Provide the [X, Y] coordinate of the cell's center where the given text is located.  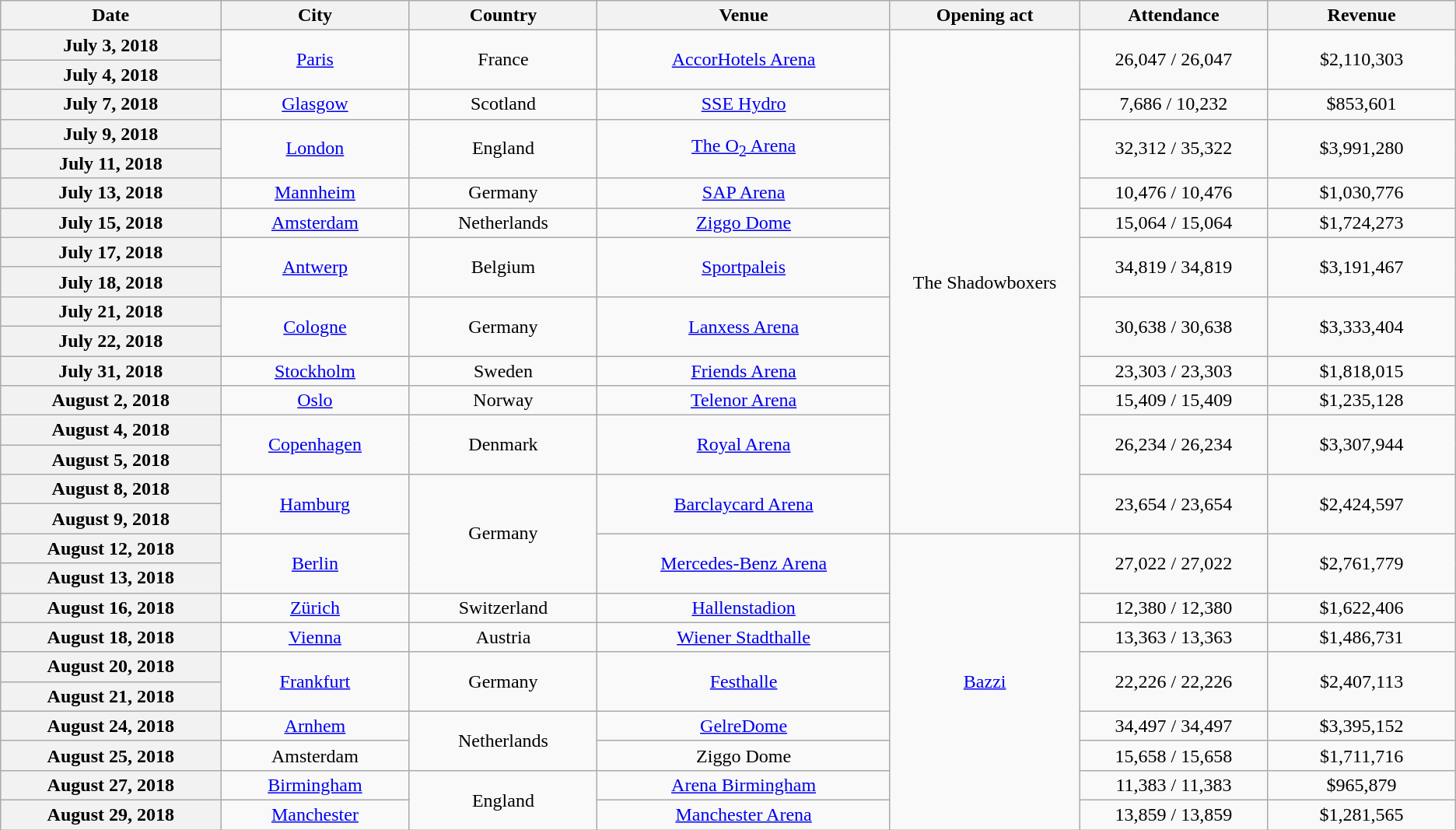
Telenor Arena [744, 401]
July 7, 2018 [110, 104]
Cologne [315, 326]
$2,424,597 [1361, 504]
City [315, 16]
The Shadowboxers [985, 282]
July 18, 2018 [110, 282]
$3,991,280 [1361, 149]
13,363 / 13,363 [1174, 637]
Country [503, 16]
August 27, 2018 [110, 785]
Oslo [315, 401]
Hallenstadion [744, 608]
$1,724,273 [1361, 222]
$853,601 [1361, 104]
SSE Hydro [744, 104]
August 4, 2018 [110, 430]
Revenue [1361, 16]
SAP Arena [744, 193]
15,064 / 15,064 [1174, 222]
$965,879 [1361, 785]
Manchester Arena [744, 814]
30,638 / 30,638 [1174, 326]
July 31, 2018 [110, 371]
Lanxess Arena [744, 326]
Antwerp [315, 267]
Birmingham [315, 785]
Wiener Stadthalle [744, 637]
Arnhem [315, 726]
August 8, 2018 [110, 489]
Attendance [1174, 16]
Festhalle [744, 681]
The O2 Arena [744, 149]
10,476 / 10,476 [1174, 193]
August 25, 2018 [110, 755]
$3,191,467 [1361, 267]
August 16, 2018 [110, 608]
Norway [503, 401]
August 13, 2018 [110, 578]
July 22, 2018 [110, 341]
August 5, 2018 [110, 460]
Opening act [985, 16]
$2,407,113 [1361, 681]
Barclaycard Arena [744, 504]
12,380 / 12,380 [1174, 608]
Arena Birmingham [744, 785]
$1,486,731 [1361, 637]
July 17, 2018 [110, 252]
GelreDome [744, 726]
Bazzi [985, 681]
$1,622,406 [1361, 608]
July 9, 2018 [110, 134]
Paris [315, 60]
32,312 / 35,322 [1174, 149]
France [503, 60]
34,497 / 34,497 [1174, 726]
$1,235,128 [1361, 401]
July 21, 2018 [110, 311]
Berlin [315, 563]
Mannheim [315, 193]
13,859 / 13,859 [1174, 814]
August 24, 2018 [110, 726]
$1,281,565 [1361, 814]
$1,818,015 [1361, 371]
Switzerland [503, 608]
Zürich [315, 608]
$1,711,716 [1361, 755]
15,409 / 15,409 [1174, 401]
Venue [744, 16]
August 20, 2018 [110, 667]
Glasgow [315, 104]
July 13, 2018 [110, 193]
August 12, 2018 [110, 548]
Manchester [315, 814]
AccorHotels Arena [744, 60]
Vienna [315, 637]
23,303 / 23,303 [1174, 371]
August 18, 2018 [110, 637]
$3,307,944 [1361, 445]
Friends Arena [744, 371]
Date [110, 16]
July 15, 2018 [110, 222]
Hamburg [315, 504]
$1,030,776 [1361, 193]
London [315, 149]
Denmark [503, 445]
27,022 / 27,022 [1174, 563]
Mercedes-Benz Arena [744, 563]
Sweden [503, 371]
August 29, 2018 [110, 814]
11,383 / 11,383 [1174, 785]
$2,761,779 [1361, 563]
$2,110,303 [1361, 60]
Austria [503, 637]
Belgium [503, 267]
Royal Arena [744, 445]
15,658 / 15,658 [1174, 755]
22,226 / 22,226 [1174, 681]
Scotland [503, 104]
23,654 / 23,654 [1174, 504]
August 9, 2018 [110, 519]
Copenhagen [315, 445]
26,047 / 26,047 [1174, 60]
August 2, 2018 [110, 401]
Frankfurt [315, 681]
July 3, 2018 [110, 45]
July 4, 2018 [110, 75]
Stockholm [315, 371]
34,819 / 34,819 [1174, 267]
Sportpaleis [744, 267]
$3,395,152 [1361, 726]
26,234 / 26,234 [1174, 445]
August 21, 2018 [110, 696]
7,686 / 10,232 [1174, 104]
$3,333,404 [1361, 326]
July 11, 2018 [110, 163]
